Output the [X, Y] coordinate of the center of the cell containing the given text.  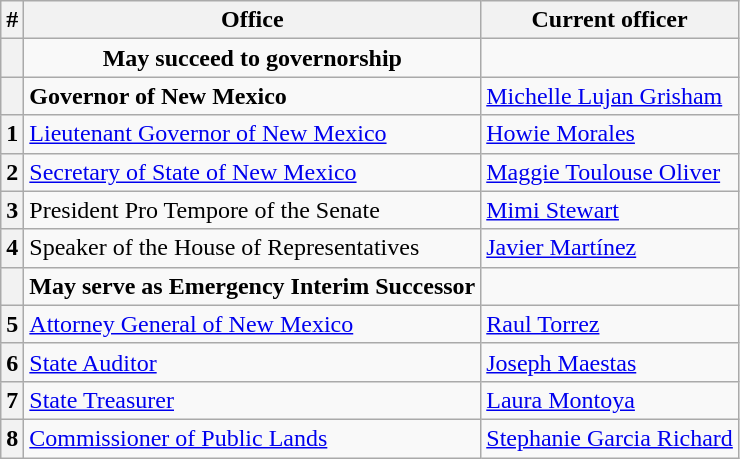
2 [12, 172]
Attorney General of New Mexico [252, 324]
Javier Martínez [610, 248]
6 [12, 362]
Howie Morales [610, 134]
5 [12, 324]
State Treasurer [252, 400]
May serve as Emergency Interim Successor [252, 286]
Secretary of State of New Mexico [252, 172]
1 [12, 134]
8 [12, 438]
Office [252, 20]
Michelle Lujan Grisham [610, 96]
Governor of New Mexico [252, 96]
President Pro Tempore of the Senate [252, 210]
# [12, 20]
3 [12, 210]
Laura Montoya [610, 400]
Joseph Maestas [610, 362]
4 [12, 248]
Speaker of the House of Representatives [252, 248]
7 [12, 400]
Mimi Stewart [610, 210]
Lieutenant Governor of New Mexico [252, 134]
Maggie Toulouse Oliver [610, 172]
May succeed to governorship [252, 58]
Commissioner of Public Lands [252, 438]
Current officer [610, 20]
Stephanie Garcia Richard [610, 438]
Raul Torrez [610, 324]
State Auditor [252, 362]
